Extract the [X, Y] coordinate from the center of the cell holding the provided text.  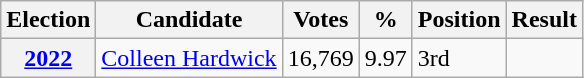
16,769 [320, 58]
Colleen Hardwick [189, 58]
9.97 [386, 58]
3rd [459, 58]
2022 [48, 58]
Result [544, 20]
% [386, 20]
Position [459, 20]
Candidate [189, 20]
Votes [320, 20]
Election [48, 20]
